Locate the cell with the specified text and output its [X, Y] center coordinate. 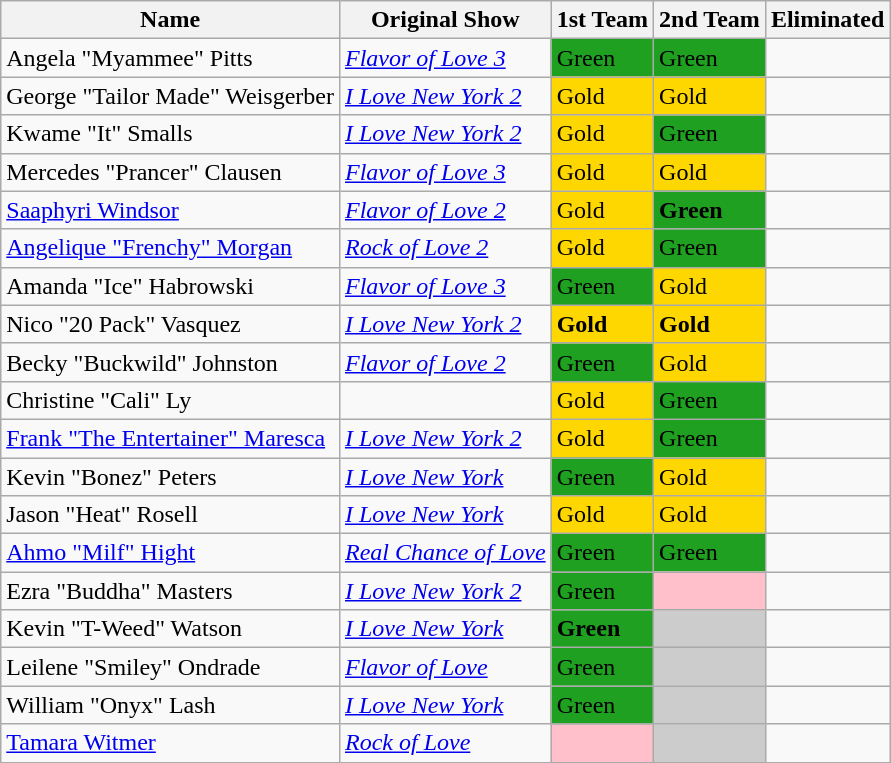
Leilene "Smiley" Ondrade [170, 667]
Kevin "Bonez" Peters [170, 477]
Angela "Myammee" Pitts [170, 58]
2nd Team [710, 20]
Rock of Love 2 [445, 248]
Real Chance of Love [445, 553]
Kwame "It" Smalls [170, 134]
Amanda "Ice" Habrowski [170, 286]
1st Team [602, 20]
Name [170, 20]
Becky "Buckwild" Johnston [170, 362]
William "Onyx" Lash [170, 705]
Frank "The Entertainer" Maresca [170, 438]
Eliminated [827, 20]
Ahmo "Milf" Hight [170, 553]
George "Tailor Made" Weisgerber [170, 96]
Nico "20 Pack" Vasquez [170, 324]
Tamara Witmer [170, 743]
Jason "Heat" Rosell [170, 515]
Flavor of Love [445, 667]
Christine "Cali" Ly [170, 400]
Ezra "Buddha" Masters [170, 591]
Rock of Love [445, 743]
Mercedes "Prancer" Clausen [170, 172]
Original Show [445, 20]
Angelique "Frenchy" Morgan [170, 248]
Kevin "T-Weed" Watson [170, 629]
Saaphyri Windsor [170, 210]
